Identify which cell holds the provided text, then report its [x, y] central coordinate. 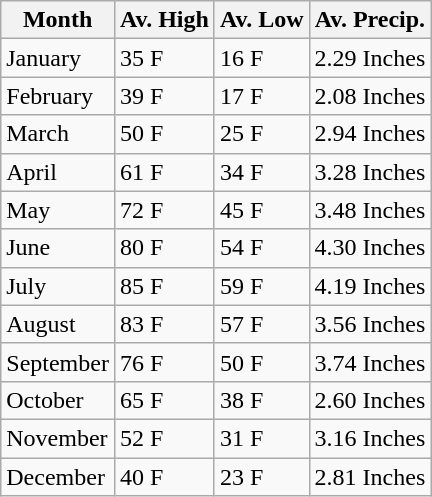
3.16 Inches [370, 438]
4.30 Inches [370, 248]
23 F [262, 477]
February [58, 96]
16 F [262, 58]
Av. High [164, 20]
August [58, 324]
17 F [262, 96]
72 F [164, 210]
34 F [262, 172]
52 F [164, 438]
3.48 Inches [370, 210]
38 F [262, 400]
80 F [164, 248]
2.08 Inches [370, 96]
Av. Precip. [370, 20]
2.60 Inches [370, 400]
December [58, 477]
65 F [164, 400]
61 F [164, 172]
57 F [262, 324]
April [58, 172]
39 F [164, 96]
54 F [262, 248]
76 F [164, 362]
November [58, 438]
40 F [164, 477]
Month [58, 20]
85 F [164, 286]
July [58, 286]
2.81 Inches [370, 477]
25 F [262, 134]
Av. Low [262, 20]
May [58, 210]
January [58, 58]
59 F [262, 286]
3.56 Inches [370, 324]
October [58, 400]
31 F [262, 438]
3.74 Inches [370, 362]
83 F [164, 324]
4.19 Inches [370, 286]
45 F [262, 210]
35 F [164, 58]
2.94 Inches [370, 134]
June [58, 248]
September [58, 362]
March [58, 134]
3.28 Inches [370, 172]
2.29 Inches [370, 58]
